Determine the [X, Y] coordinate at the center of the cell enclosing the given text.  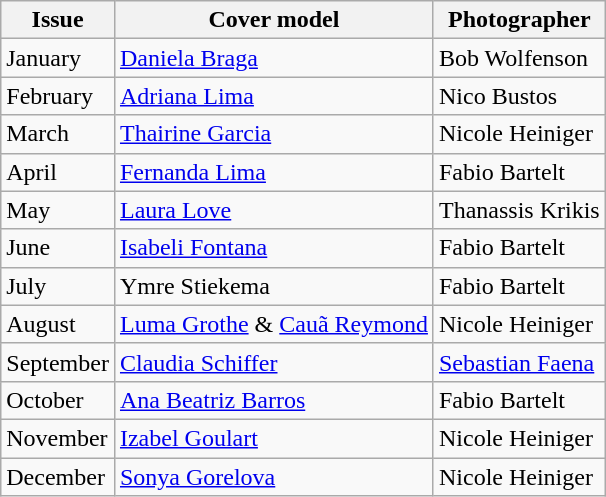
Bob Wolfenson [519, 58]
Ymre Stiekema [274, 286]
July [58, 286]
Luma Grothe & Cauã Reymond [274, 324]
Photographer [519, 20]
Isabeli Fontana [274, 248]
Claudia Schiffer [274, 362]
November [58, 438]
Thanassis Krikis [519, 210]
April [58, 172]
Laura Love [274, 210]
Issue [58, 20]
Ana Beatriz Barros [274, 400]
Nico Bustos [519, 96]
Cover model [274, 20]
October [58, 400]
August [58, 324]
December [58, 477]
March [58, 134]
September [58, 362]
June [58, 248]
Daniela Braga [274, 58]
Adriana Lima [274, 96]
Sebastian Faena [519, 362]
Fernanda Lima [274, 172]
Thairine Garcia [274, 134]
May [58, 210]
January [58, 58]
February [58, 96]
Sonya Gorelova [274, 477]
Izabel Goulart [274, 438]
